Extract the [x, y] coordinate from the center of the cell holding the provided text.  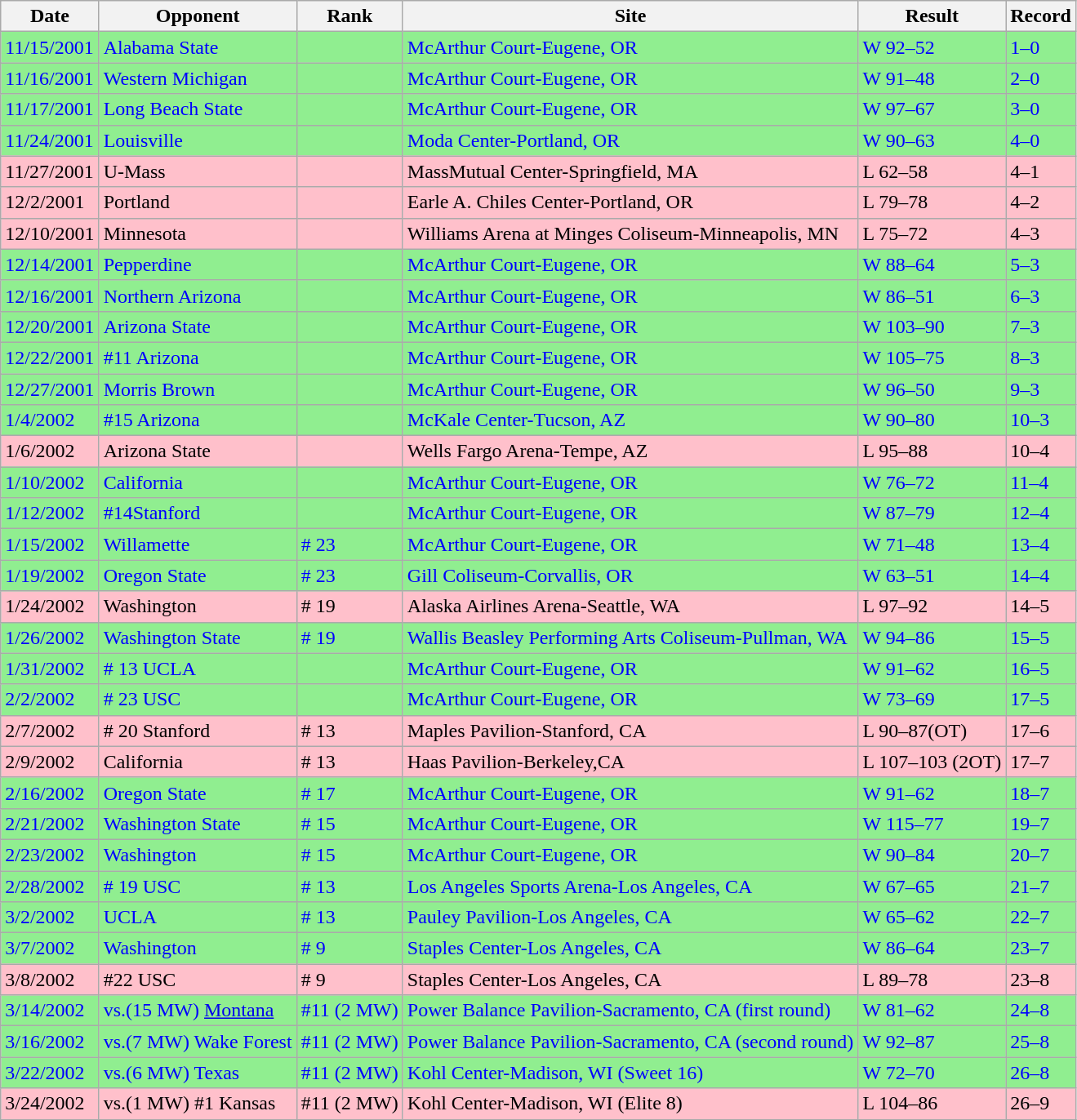
# 23 USC [198, 700]
12/14/2001 [50, 264]
1/15/2002 [50, 544]
1/31/2002 [50, 669]
2/7/2002 [50, 731]
3/2/2002 [50, 918]
L 75–72 [932, 233]
vs.(1 MW) #1 Kansas [198, 1104]
MassMutual Center-Springfield, MA [630, 171]
Alabama State [198, 47]
24–8 [1041, 1011]
2/16/2002 [50, 793]
Power Balance Pavilion-Sacramento, CA (first round) [630, 1011]
4–3 [1041, 233]
# 17 [349, 793]
1/6/2002 [50, 451]
Opponent [198, 16]
Rank [349, 16]
W 71–48 [932, 544]
6–3 [1041, 296]
11/27/2001 [50, 171]
11–4 [1041, 482]
14–4 [1041, 576]
Morris Brown [198, 389]
Williams Arena at Minges Coliseum-Minneapolis, MN [630, 233]
12/2/2001 [50, 202]
12–4 [1041, 513]
W 92–52 [932, 47]
Kohl Center-Madison, WI (Sweet 16) [630, 1073]
1/19/2002 [50, 576]
4–1 [1041, 171]
12/27/2001 [50, 389]
McKale Center-Tucson, AZ [630, 420]
23–8 [1041, 980]
Pauley Pavilion-Los Angeles, CA [630, 918]
W 115–77 [932, 824]
L 95–88 [932, 451]
19–7 [1041, 824]
#22 USC [198, 980]
Gill Coliseum-Corvallis, OR [630, 576]
17–6 [1041, 731]
14–5 [1041, 607]
13–4 [1041, 544]
Wells Fargo Arena-Tempe, AZ [630, 451]
vs.(7 MW) Wake Forest [198, 1042]
10–3 [1041, 420]
W 91–48 [932, 78]
12/22/2001 [50, 358]
8–3 [1041, 358]
Haas Pavilion-Berkeley,CA [630, 762]
W 86–51 [932, 296]
W 90–84 [932, 855]
Pepperdine [198, 264]
12/16/2001 [50, 296]
W 94–86 [932, 638]
L 89–78 [932, 980]
26–8 [1041, 1073]
3/24/2002 [50, 1104]
10–4 [1041, 451]
7–3 [1041, 327]
W 97–67 [932, 109]
3/16/2002 [50, 1042]
23–7 [1041, 949]
16–5 [1041, 669]
L 90–87(OT) [932, 731]
W 88–64 [932, 264]
25–8 [1041, 1042]
26–9 [1041, 1104]
1/24/2002 [50, 607]
W 63–51 [932, 576]
Los Angeles Sports Arena-Los Angeles, CA [630, 886]
3/22/2002 [50, 1073]
Willamette [198, 544]
Power Balance Pavilion-Sacramento, CA (second round) [630, 1042]
W 81–62 [932, 1011]
12/10/2001 [50, 233]
2–0 [1041, 78]
W 90–80 [932, 420]
12/20/2001 [50, 327]
#11 Arizona [198, 358]
5–3 [1041, 264]
11/24/2001 [50, 140]
W 96–50 [932, 389]
L 104–86 [932, 1104]
17–5 [1041, 700]
W 92–87 [932, 1042]
20–7 [1041, 855]
vs.(15 MW) Montana [198, 1011]
Portland [198, 202]
Wallis Beasley Performing Arts Coliseum-Pullman, WA [630, 638]
11/17/2001 [50, 109]
W 72–70 [932, 1073]
W 87–79 [932, 513]
Minnesota [198, 233]
Kohl Center-Madison, WI (Elite 8) [630, 1104]
W 76–72 [932, 482]
# 20 Stanford [198, 731]
Western Michigan [198, 78]
1/10/2002 [50, 482]
1/26/2002 [50, 638]
Long Beach State [198, 109]
1/4/2002 [50, 420]
Earle A. Chiles Center-Portland, OR [630, 202]
vs.(6 MW) Texas [198, 1073]
Louisville [198, 140]
W 90–63 [932, 140]
3/8/2002 [50, 980]
Site [630, 16]
2/9/2002 [50, 762]
W 86–64 [932, 949]
11/16/2001 [50, 78]
L 62–58 [932, 171]
Result [932, 16]
3/7/2002 [50, 949]
Date [50, 16]
17–7 [1041, 762]
U-Mass [198, 171]
2/2/2002 [50, 700]
3–0 [1041, 109]
L 107–103 (2OT) [932, 762]
W 105–75 [932, 358]
9–3 [1041, 389]
#15 Arizona [198, 420]
Moda Center-Portland, OR [630, 140]
18–7 [1041, 793]
3/14/2002 [50, 1011]
W 67–65 [932, 886]
# 19 USC [198, 886]
1/12/2002 [50, 513]
W 103–90 [932, 327]
2/23/2002 [50, 855]
# 13 UCLA [198, 669]
W 65–62 [932, 918]
Alaska Airlines Arena-Seattle, WA [630, 607]
4–0 [1041, 140]
15–5 [1041, 638]
#14Stanford [198, 513]
UCLA [198, 918]
L 97–92 [932, 607]
22–7 [1041, 918]
11/15/2001 [50, 47]
1–0 [1041, 47]
2/28/2002 [50, 886]
Maples Pavilion-Stanford, CA [630, 731]
Record [1041, 16]
21–7 [1041, 886]
Northern Arizona [198, 296]
L 79–78 [932, 202]
W 73–69 [932, 700]
4–2 [1041, 202]
2/21/2002 [50, 824]
